Search for the cell housing the specified text and yield its (x, y) center coordinate. 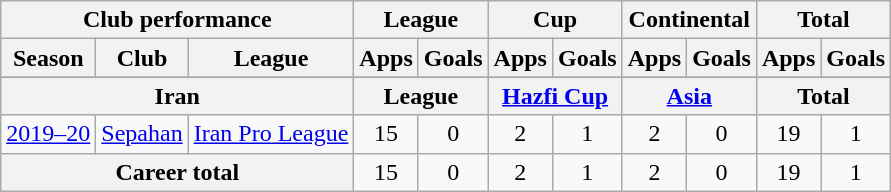
Asia (689, 96)
Career total (178, 172)
Hazfi Cup (555, 96)
Club performance (178, 20)
Continental (689, 20)
Sepahan (142, 134)
Cup (555, 20)
Club (142, 58)
Iran (178, 96)
Season (48, 58)
2019–20 (48, 134)
Iran Pro League (271, 134)
